Extract the (x, y) coordinate from the center of the cell holding the provided text.  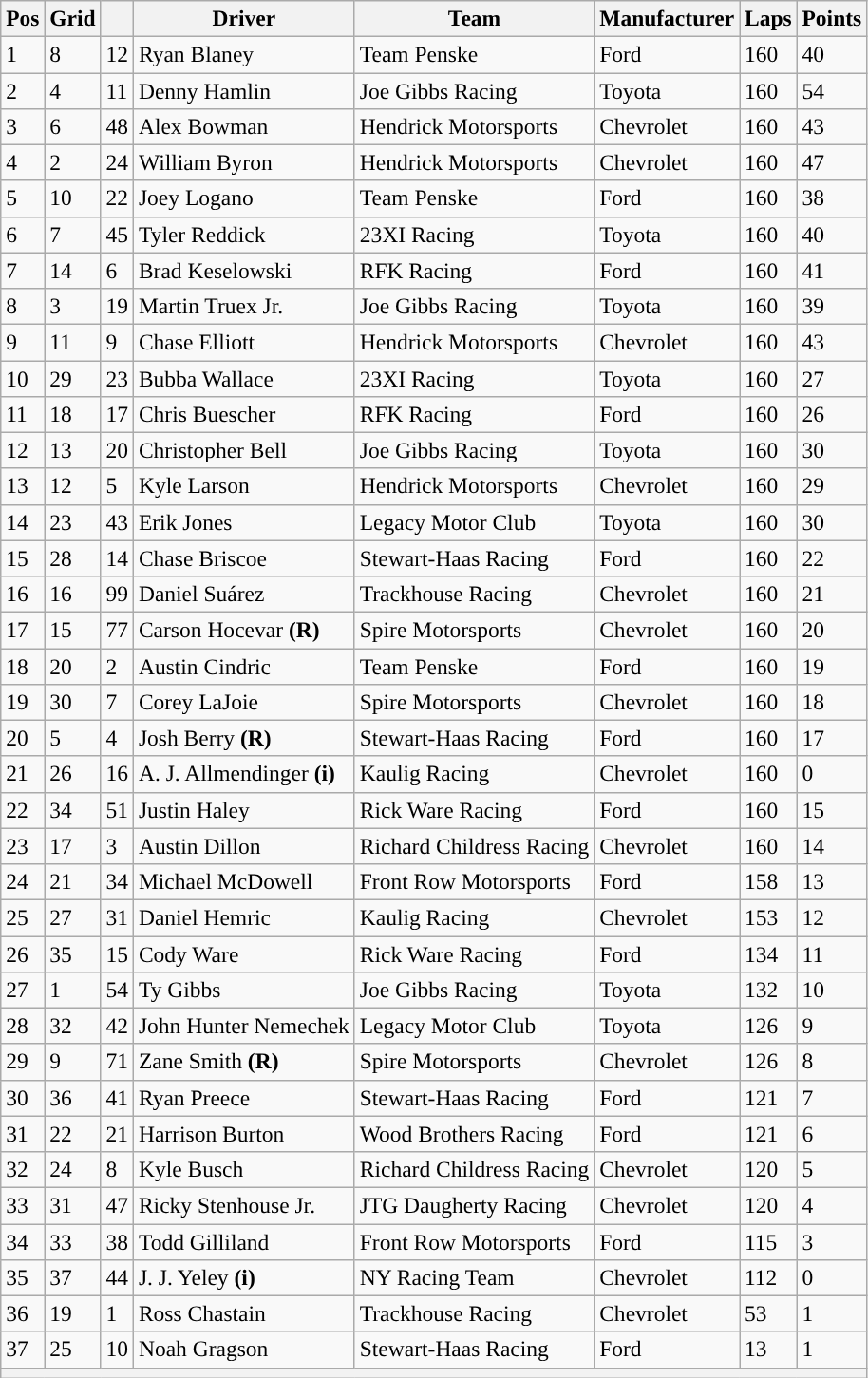
Josh Berry (R) (243, 738)
Justin Haley (243, 810)
Tyler Reddick (243, 235)
134 (769, 953)
39 (832, 306)
Bubba Wallace (243, 378)
Daniel Suárez (243, 594)
Erik Jones (243, 522)
A. J. Allmendinger (i) (243, 774)
Team (474, 18)
Pos (23, 18)
Carson Hocevar (R) (243, 630)
Martin Truex Jr. (243, 306)
71 (117, 1062)
Grid (72, 18)
John Hunter Nemechek (243, 1026)
77 (117, 630)
Harrison Burton (243, 1134)
Michael McDowell (243, 881)
51 (117, 810)
Brad Keselowski (243, 271)
Christopher Bell (243, 450)
Noah Gragson (243, 1350)
Manufacturer (667, 18)
48 (117, 126)
45 (117, 235)
132 (769, 990)
Joey Logano (243, 198)
99 (117, 594)
Austin Dillon (243, 846)
Chase Briscoe (243, 558)
Ryan Preece (243, 1098)
Ty Gibbs (243, 990)
Driver (243, 18)
Denny Hamlin (243, 90)
Kyle Larson (243, 486)
53 (769, 1313)
Austin Cindric (243, 666)
44 (117, 1277)
William Byron (243, 162)
J. J. Yeley (i) (243, 1277)
158 (769, 881)
Cody Ware (243, 953)
Ricky Stenhouse Jr. (243, 1205)
Daniel Hemric (243, 917)
NY Racing Team (474, 1277)
Wood Brothers Racing (474, 1134)
Zane Smith (R) (243, 1062)
115 (769, 1241)
Ross Chastain (243, 1313)
Kyle Busch (243, 1169)
Alex Bowman (243, 126)
Laps (769, 18)
42 (117, 1026)
112 (769, 1277)
Chris Buescher (243, 414)
153 (769, 917)
Todd Gilliland (243, 1241)
Corey LaJoie (243, 702)
Ryan Blaney (243, 54)
JTG Daugherty Racing (474, 1205)
Points (832, 18)
Chase Elliott (243, 342)
